Capture the cell that displays the provided text and extract its [X, Y] central coordinate. 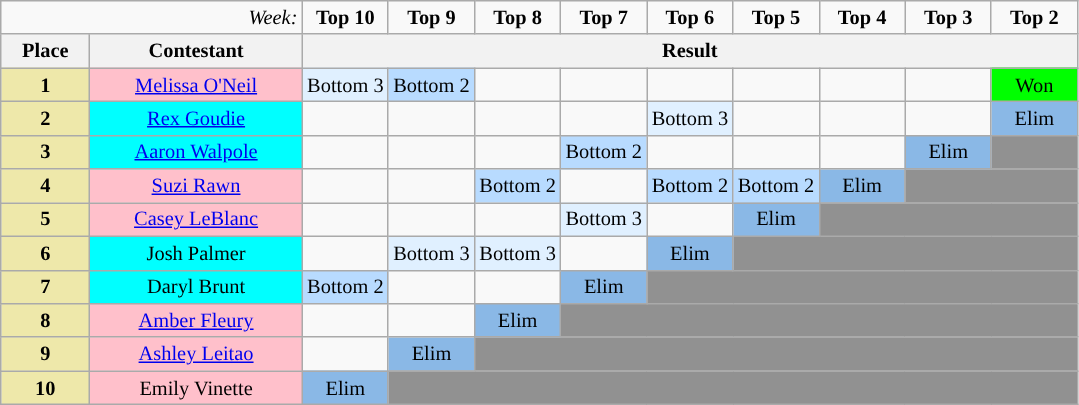
Won [1034, 85]
Josh Palmer [196, 253]
Amber Fleury [196, 320]
9 [46, 354]
Week: [152, 17]
1 [46, 85]
2 [46, 118]
Top 7 [604, 17]
Top 4 [862, 17]
Casey LeBlanc [196, 219]
4 [46, 186]
3 [46, 152]
Melissa O'Neil [196, 85]
Suzi Rawn [196, 186]
Top 6 [690, 17]
Contestant [196, 51]
Aaron Walpole [196, 152]
Top 2 [1034, 17]
Emily Vinette [196, 388]
Rex Goudie [196, 118]
10 [46, 388]
Top 10 [345, 17]
Top 3 [948, 17]
8 [46, 320]
Daryl Brunt [196, 287]
Top 5 [776, 17]
6 [46, 253]
Result [690, 51]
7 [46, 287]
Ashley Leitao [196, 354]
Top 8 [518, 17]
Place [46, 51]
5 [46, 219]
Top 9 [431, 17]
